Search for the cell housing the specified text and yield its [x, y] center coordinate. 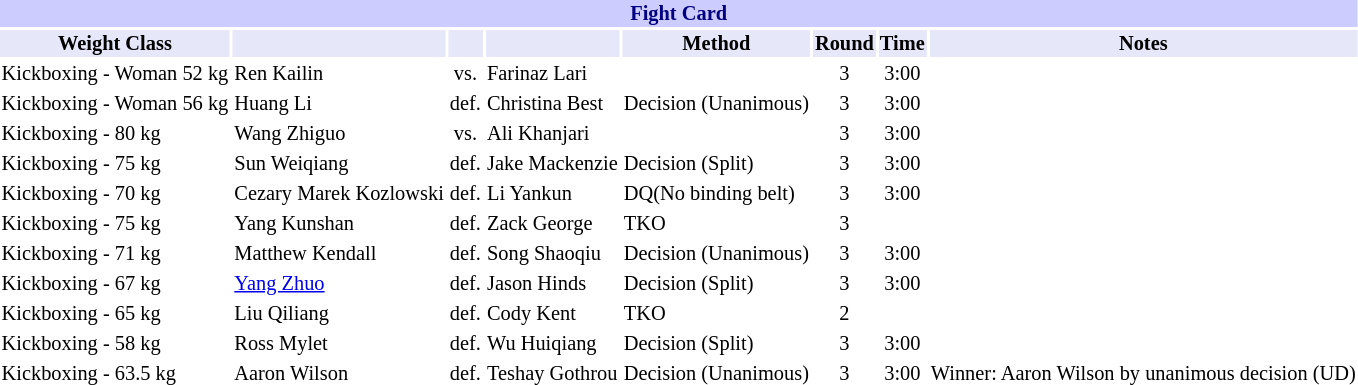
Kickboxing - 58 kg [115, 344]
Li Yankun [552, 194]
Ross Mylet [340, 344]
Cody Kent [552, 314]
Notes [1143, 44]
DQ(No binding belt) [716, 194]
Kickboxing - 71 kg [115, 254]
Christina Best [552, 104]
Liu Qiliang [340, 314]
Kickboxing - 67 kg [115, 284]
Ali Khanjari [552, 134]
Kickboxing - Woman 52 kg [115, 74]
Weight Class [115, 44]
Kickboxing - 70 kg [115, 194]
Matthew Kendall [340, 254]
Wu Huiqiang [552, 344]
Sun Weiqiang [340, 164]
Yang Zhuo [340, 284]
Method [716, 44]
Song Shaoqiu [552, 254]
Huang Li [340, 104]
Yang Kunshan [340, 224]
Kickboxing - Woman 56 kg [115, 104]
Jason Hinds [552, 284]
Jake Mackenzie [552, 164]
2 [844, 314]
Time [902, 44]
Kickboxing - 80 kg [115, 134]
Kickboxing - 65 kg [115, 314]
Fight Card [678, 14]
Cezary Marek Kozlowski [340, 194]
Ren Kailin [340, 74]
Farinaz Lari [552, 74]
Zack George [552, 224]
Wang Zhiguo [340, 134]
Round [844, 44]
